Identify which cell holds the provided text, then report its (x, y) central coordinate. 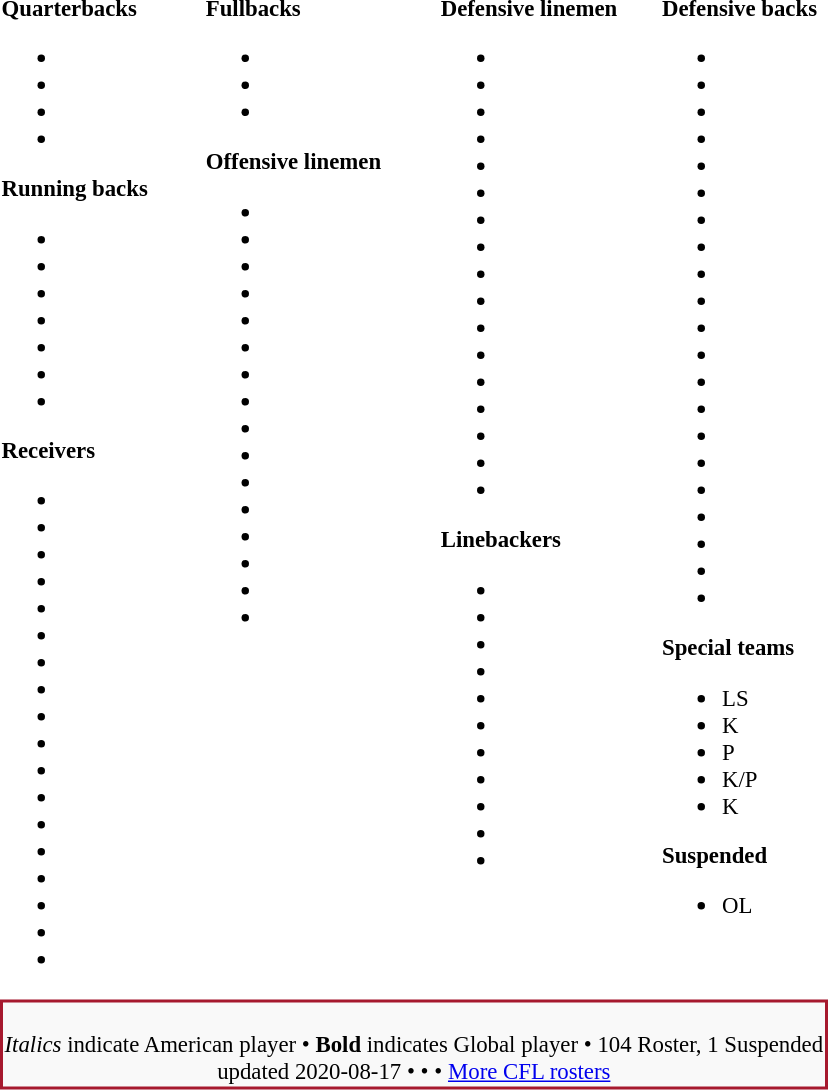
Italics indicate American player • Bold indicates Global player • 104 Roster, 1 Suspended updated 2020-08-17 • • • More CFL rosters (414, 1045)
